Locate the cell with the specified text and output its [X, Y] center coordinate. 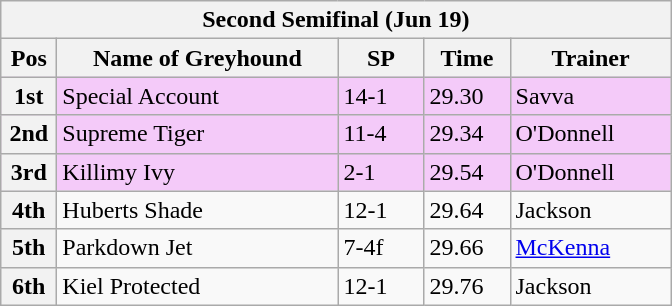
2-1 [381, 172]
Supreme Tiger [198, 134]
14-1 [381, 96]
1st [29, 96]
Pos [29, 58]
Parkdown Jet [198, 248]
29.64 [467, 210]
29.30 [467, 96]
Second Semifinal (Jun 19) [336, 20]
5th [29, 248]
6th [29, 286]
Huberts Shade [198, 210]
McKenna [590, 248]
4th [29, 210]
Time [467, 58]
3rd [29, 172]
7-4f [381, 248]
Special Account [198, 96]
Killimy Ivy [198, 172]
SP [381, 58]
29.76 [467, 286]
Savva [590, 96]
29.34 [467, 134]
Trainer [590, 58]
29.66 [467, 248]
11-4 [381, 134]
2nd [29, 134]
29.54 [467, 172]
Name of Greyhound [198, 58]
Kiel Protected [198, 286]
